Scan for the cell matching the given text and deliver its [X, Y] coordinate at center. 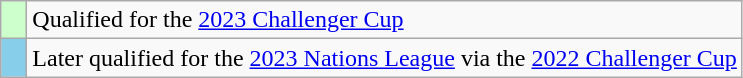
Later qualified for the 2023 Nations League via the 2022 Challenger Cup [385, 58]
Qualified for the 2023 Challenger Cup [385, 20]
